For the text-containing cell, return its midpoint in (x, y) coordinate format. 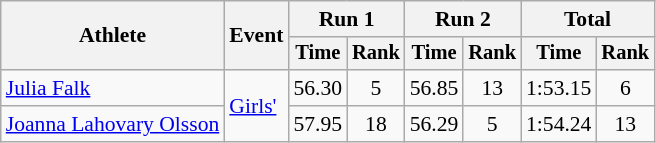
Athlete (113, 36)
1:53.15 (558, 88)
1:54.24 (558, 124)
Run 1 (346, 19)
18 (376, 124)
56.30 (318, 88)
Event (256, 36)
56.85 (434, 88)
Julia Falk (113, 88)
Total (588, 19)
Run 2 (463, 19)
56.29 (434, 124)
Joanna Lahovary Olsson (113, 124)
Girls' (256, 106)
57.95 (318, 124)
6 (625, 88)
